Locate the cell with the specified text and output its [x, y] center coordinate. 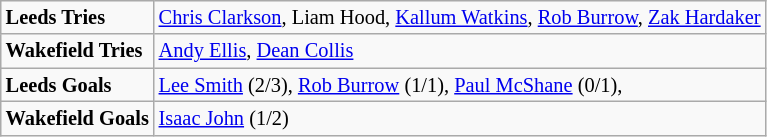
Leeds Goals [78, 85]
Leeds Tries [78, 17]
Isaac John (1/2) [460, 118]
Wakefield Goals [78, 118]
Andy Ellis, Dean Collis [460, 51]
Wakefield Tries [78, 51]
Lee Smith (2/3), Rob Burrow (1/1), Paul McShane (0/1), [460, 85]
Chris Clarkson, Liam Hood, Kallum Watkins, Rob Burrow, Zak Hardaker [460, 17]
